Determine the [X, Y] coordinate at the center of the cell enclosing the given text.  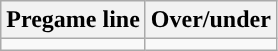
Pregame line [74, 20]
Over/under [210, 20]
